For the text-containing cell, return its midpoint in [X, Y] coordinate format. 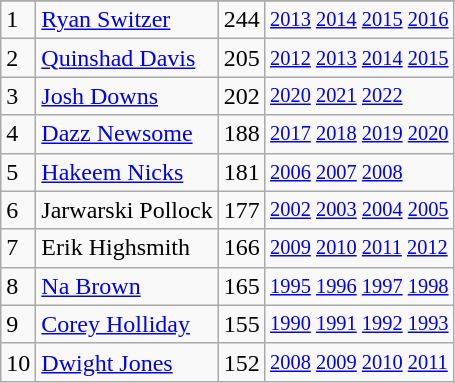
Hakeem Nicks [127, 172]
2006 2007 2008 [359, 172]
10 [18, 362]
2012 2013 2014 2015 [359, 58]
Corey Holliday [127, 324]
Ryan Switzer [127, 20]
3 [18, 96]
155 [242, 324]
177 [242, 210]
165 [242, 286]
4 [18, 134]
1995 1996 1997 1998 [359, 286]
2009 2010 2011 2012 [359, 248]
2002 2003 2004 2005 [359, 210]
1 [18, 20]
2 [18, 58]
6 [18, 210]
9 [18, 324]
Na Brown [127, 286]
166 [242, 248]
8 [18, 286]
2017 2018 2019 2020 [359, 134]
7 [18, 248]
Dazz Newsome [127, 134]
Jarwarski Pollock [127, 210]
Josh Downs [127, 96]
2008 2009 2010 2011 [359, 362]
2013 2014 2015 2016 [359, 20]
152 [242, 362]
244 [242, 20]
181 [242, 172]
5 [18, 172]
188 [242, 134]
Erik Highsmith [127, 248]
1990 1991 1992 1993 [359, 324]
205 [242, 58]
2020 2021 2022 [359, 96]
Dwight Jones [127, 362]
Quinshad Davis [127, 58]
202 [242, 96]
